Capture the cell that displays the provided text and extract its [X, Y] central coordinate. 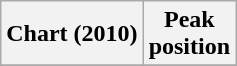
Peak position [189, 34]
Chart (2010) [72, 34]
